Return the [X, Y] coordinate for the center point of the cell that contains the specified text.  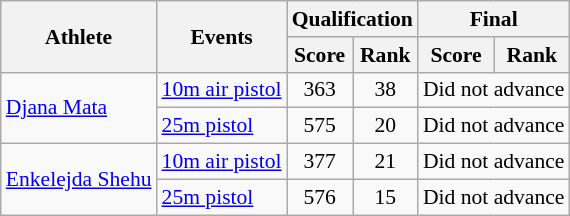
Events [222, 36]
377 [320, 162]
15 [386, 197]
363 [320, 90]
Athlete [79, 36]
Qualification [352, 19]
Final [494, 19]
21 [386, 162]
20 [386, 126]
38 [386, 90]
Djana Mata [79, 108]
576 [320, 197]
575 [320, 126]
Enkelejda Shehu [79, 180]
